Find where the given text appears and provide that cell's center as (X, Y) coordinate. 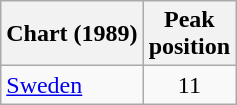
Sweden (72, 85)
11 (189, 85)
Chart (1989) (72, 34)
Peakposition (189, 34)
